For the text-containing cell, return its midpoint in (X, Y) coordinate format. 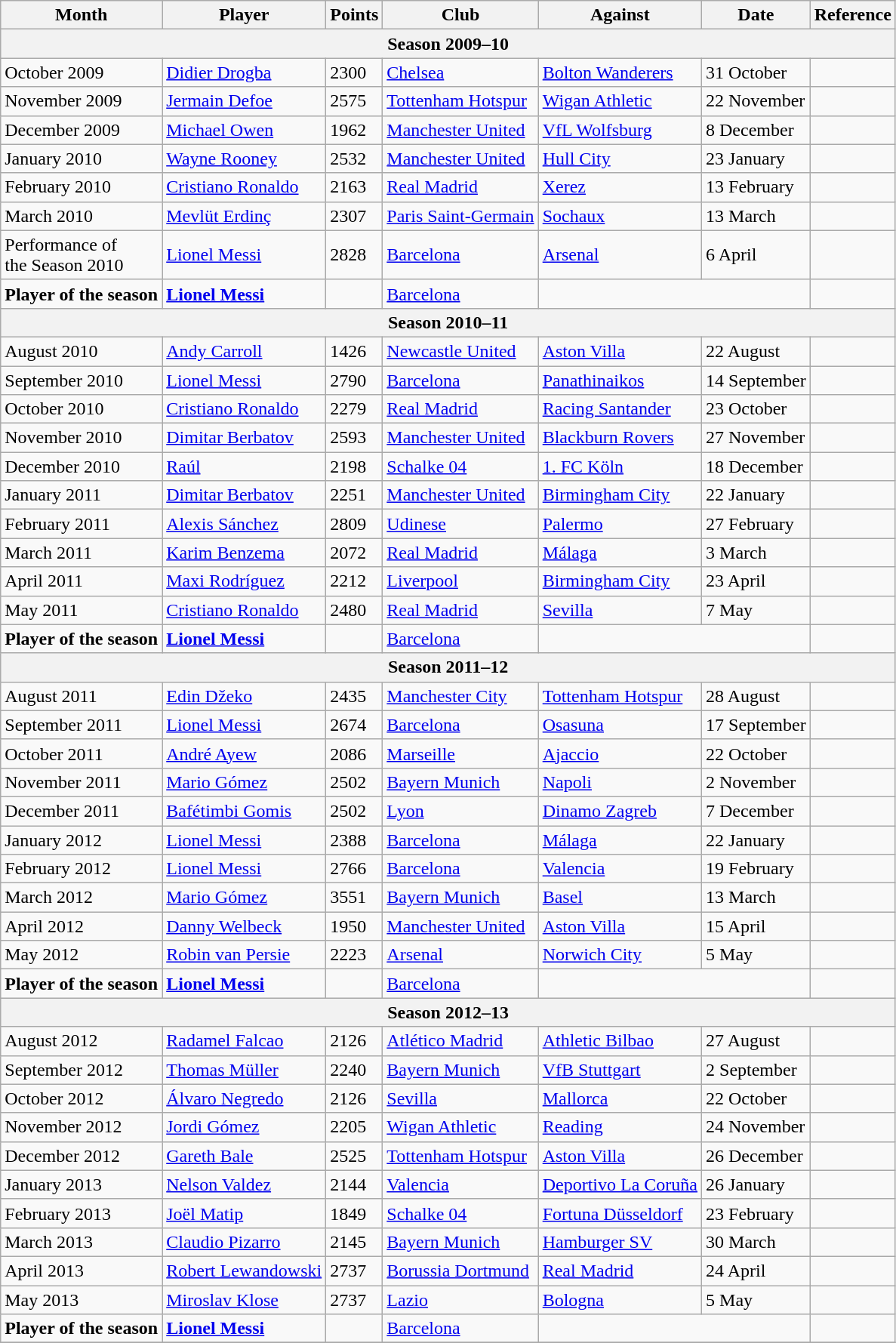
Paris Saint-Germain (460, 216)
Hamburger SV (620, 1242)
May 2011 (82, 610)
Mevlüt Erdinç (245, 216)
October 2010 (82, 409)
February 2013 (82, 1213)
October 2011 (82, 753)
Gareth Bale (245, 1156)
December 2010 (82, 467)
18 December (756, 467)
Date (756, 15)
April 2013 (82, 1271)
7 May (756, 610)
19 February (756, 869)
22 August (756, 351)
Season 2009–10 (448, 44)
Palermo (620, 524)
Karim Benzema (245, 553)
André Ayew (245, 753)
Xerez (620, 187)
Newcastle United (460, 351)
Ajaccio (620, 753)
3 March (756, 553)
Reference (853, 15)
Player (245, 15)
November 2012 (82, 1127)
2240 (355, 1070)
Jermain Defoe (245, 101)
Club (460, 15)
February 2012 (82, 869)
Andy Carroll (245, 351)
March 2012 (82, 898)
October 2009 (82, 72)
November 2011 (82, 782)
1849 (355, 1213)
26 December (756, 1156)
Miroslav Klose (245, 1299)
6 April (756, 255)
Didier Drogba (245, 72)
Basel (620, 898)
2532 (355, 159)
31 October (756, 72)
Radamel Falcao (245, 1041)
VfB Stuttgart (620, 1070)
2086 (355, 753)
Points (355, 15)
Season 2011–12 (448, 667)
Bologna (620, 1299)
Álvaro Negredo (245, 1098)
2223 (355, 955)
Liverpool (460, 581)
February 2011 (82, 524)
27 August (756, 1041)
2300 (355, 72)
April 2011 (82, 581)
3551 (355, 898)
Against (620, 15)
March 2010 (82, 216)
1950 (355, 926)
2766 (355, 869)
2435 (355, 696)
Chelsea (460, 72)
Month (82, 15)
28 August (756, 696)
Norwich City (620, 955)
1962 (355, 130)
Osasuna (620, 725)
2809 (355, 524)
October 2012 (82, 1098)
2145 (355, 1242)
17 September (756, 725)
August 2012 (82, 1041)
Atlético Madrid (460, 1041)
Racing Santander (620, 409)
Borussia Dortmund (460, 1271)
24 November (756, 1127)
2790 (355, 380)
Panathinaikos (620, 380)
Bafétimbi Gomis (245, 811)
August 2010 (82, 351)
2307 (355, 216)
26 January (756, 1184)
Lazio (460, 1299)
May 2012 (82, 955)
Robin van Persie (245, 955)
Deportivo La Coruña (620, 1184)
Claudio Pizarro (245, 1242)
13 February (756, 187)
8 December (756, 130)
Thomas Müller (245, 1070)
2 November (756, 782)
Marseille (460, 753)
VfL Wolfsburg (620, 130)
March 2011 (82, 553)
Season 2012–13 (448, 1012)
Udinese (460, 524)
27 February (756, 524)
Raúl (245, 467)
2593 (355, 438)
2480 (355, 610)
2072 (355, 553)
22 November (756, 101)
2525 (355, 1156)
1. FC Köln (620, 467)
May 2013 (82, 1299)
Performance ofthe Season 2010 (82, 255)
Athletic Bilbao (620, 1041)
Jordi Gómez (245, 1127)
2575 (355, 101)
24 April (756, 1271)
2212 (355, 581)
2279 (355, 409)
Napoli (620, 782)
January 2013 (82, 1184)
Mallorca (620, 1098)
Lyon (460, 811)
Bolton Wanderers (620, 72)
December 2009 (82, 130)
2144 (355, 1184)
1426 (355, 351)
November 2009 (82, 101)
Nelson Valdez (245, 1184)
Edin Džeko (245, 696)
Alexis Sánchez (245, 524)
Manchester City (460, 696)
2163 (355, 187)
September 2010 (82, 380)
Danny Welbeck (245, 926)
December 2011 (82, 811)
September 2011 (82, 725)
January 2012 (82, 840)
Joël Matip (245, 1213)
January 2011 (82, 495)
Wayne Rooney (245, 159)
23 October (756, 409)
September 2012 (82, 1070)
December 2012 (82, 1156)
2674 (355, 725)
2205 (355, 1127)
14 September (756, 380)
15 April (756, 926)
Robert Lewandowski (245, 1271)
Dinamo Zagreb (620, 811)
2828 (355, 255)
7 December (756, 811)
April 2012 (82, 926)
2 September (756, 1070)
January 2010 (82, 159)
August 2011 (82, 696)
Reading (620, 1127)
2251 (355, 495)
23 January (756, 159)
27 November (756, 438)
February 2010 (82, 187)
March 2013 (82, 1242)
23 April (756, 581)
30 March (756, 1242)
Sochaux (620, 216)
Hull City (620, 159)
November 2010 (82, 438)
Season 2010–11 (448, 322)
Fortuna Düsseldorf (620, 1213)
Maxi Rodríguez (245, 581)
23 February (756, 1213)
2198 (355, 467)
Michael Owen (245, 130)
Blackburn Rovers (620, 438)
2388 (355, 840)
